Provide the [x, y] coordinate of the cell's center where the given text is located.  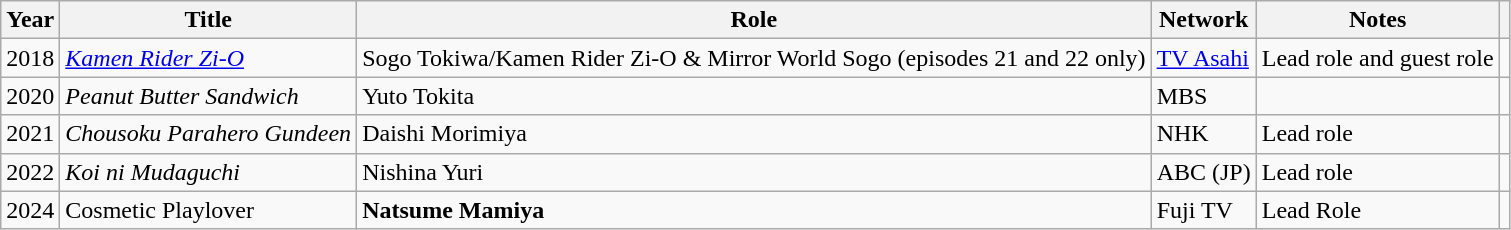
Title [208, 20]
Chousoku Parahero Gundeen [208, 134]
Network [1204, 20]
Lead Role [1378, 210]
Lead role and guest role [1378, 58]
Peanut Butter Sandwich [208, 96]
Notes [1378, 20]
MBS [1204, 96]
2024 [30, 210]
2022 [30, 172]
TV Asahi [1204, 58]
Yuto Tokita [754, 96]
Fuji TV [1204, 210]
2021 [30, 134]
Year [30, 20]
Nishina Yuri [754, 172]
NHK [1204, 134]
Role [754, 20]
Daishi Morimiya [754, 134]
2020 [30, 96]
Sogo Tokiwa/Kamen Rider Zi-O & Mirror World Sogo (episodes 21 and 22 only) [754, 58]
Cosmetic Playlover [208, 210]
Koi ni Mudaguchi [208, 172]
ABC (JP) [1204, 172]
Kamen Rider Zi-O [208, 58]
Natsume Mamiya [754, 210]
2018 [30, 58]
